Find where the given text appears and provide that cell's center as (x, y) coordinate. 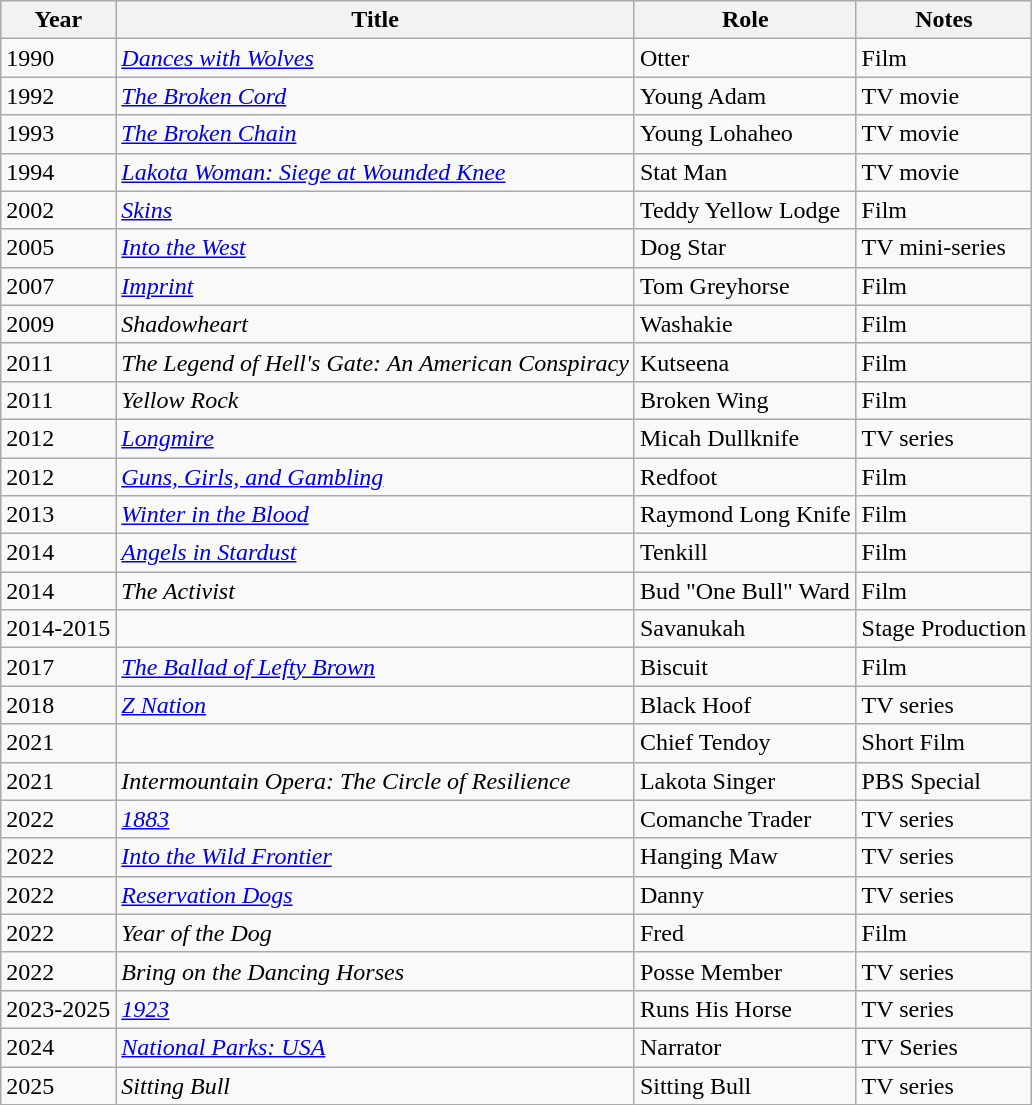
Biscuit (745, 667)
The Broken Cord (376, 96)
Title (376, 20)
TV Series (944, 1047)
2017 (58, 667)
Z Nation (376, 705)
1992 (58, 96)
Redfoot (745, 477)
Into the Wild Frontier (376, 857)
Winter in the Blood (376, 515)
Dances with Wolves (376, 58)
1923 (376, 1009)
National Parks: USA (376, 1047)
2018 (58, 705)
Bud "One Bull" Ward (745, 591)
The Activist (376, 591)
Chief Tendoy (745, 743)
Raymond Long Knife (745, 515)
2002 (58, 210)
Savanukah (745, 629)
Stage Production (944, 629)
1990 (58, 58)
Year of the Dog (376, 933)
Young Adam (745, 96)
Notes (944, 20)
Year (58, 20)
Bring on the Dancing Horses (376, 971)
Young Lohaheo (745, 134)
Tom Greyhorse (745, 286)
2009 (58, 324)
Kutseena (745, 362)
Washakie (745, 324)
2023-2025 (58, 1009)
Teddy Yellow Lodge (745, 210)
2025 (58, 1085)
Guns, Girls, and Gambling (376, 477)
Longmire (376, 438)
Into the West (376, 248)
Dog Star (745, 248)
PBS Special (944, 781)
Danny (745, 895)
Role (745, 20)
Shadowheart (376, 324)
Stat Man (745, 172)
The Broken Chain (376, 134)
Hanging Maw (745, 857)
Skins (376, 210)
Short Film (944, 743)
Otter (745, 58)
1993 (58, 134)
TV mini-series (944, 248)
2007 (58, 286)
The Ballad of Lefty Brown (376, 667)
2013 (58, 515)
Intermountain Opera: The Circle of Resilience (376, 781)
1883 (376, 819)
Lakota Woman: Siege at Wounded Knee (376, 172)
Tenkill (745, 553)
Comanche Trader (745, 819)
The Legend of Hell's Gate: An American Conspiracy (376, 362)
Broken Wing (745, 400)
Posse Member (745, 971)
Reservation Dogs (376, 895)
Fred (745, 933)
Black Hoof (745, 705)
2024 (58, 1047)
1994 (58, 172)
Micah Dullknife (745, 438)
2014-2015 (58, 629)
2005 (58, 248)
Angels in Stardust (376, 553)
Yellow Rock (376, 400)
Imprint (376, 286)
Narrator (745, 1047)
Runs His Horse (745, 1009)
Lakota Singer (745, 781)
